Output the (X, Y) coordinate of the center of the cell containing the given text.  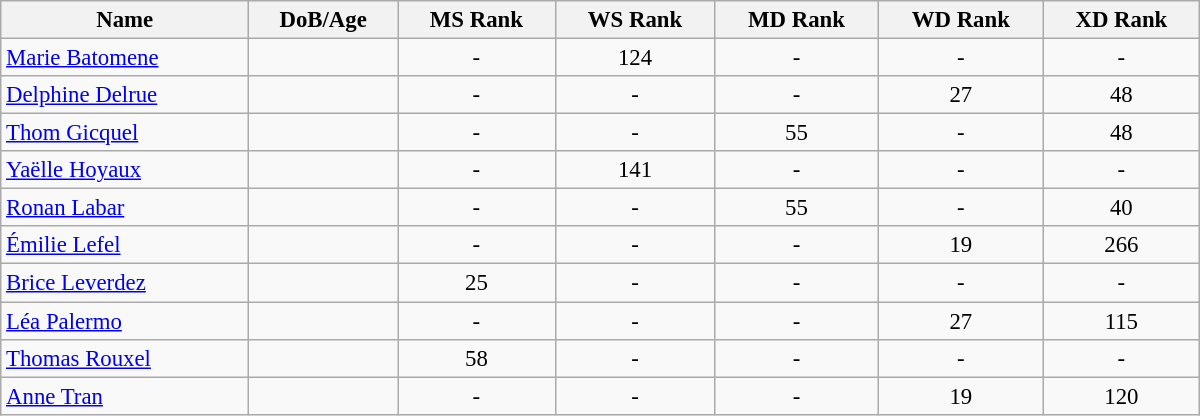
DoB/Age (324, 20)
Brice Leverdez (125, 283)
Ronan Labar (125, 208)
MD Rank (796, 20)
WS Rank (635, 20)
120 (1121, 396)
266 (1121, 245)
Marie Batomene (125, 58)
25 (477, 283)
XD Rank (1121, 20)
40 (1121, 208)
141 (635, 170)
Thom Gicquel (125, 133)
WD Rank (960, 20)
Thomas Rouxel (125, 358)
Yaëlle Hoyaux (125, 170)
124 (635, 58)
MS Rank (477, 20)
Delphine Delrue (125, 95)
Léa Palermo (125, 321)
Name (125, 20)
58 (477, 358)
115 (1121, 321)
Anne Tran (125, 396)
Émilie Lefel (125, 245)
